Detect which cell encompasses the target text, then output its (X, Y) center coordinate. 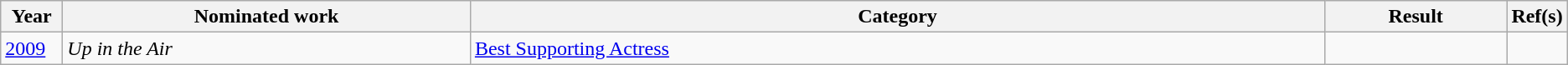
2009 (32, 48)
Best Supporting Actress (897, 48)
Year (32, 17)
Ref(s) (1537, 17)
Nominated work (266, 17)
Category (897, 17)
Up in the Air (266, 48)
Result (1416, 17)
